Pinpoint the cell where the given text exists, returning its (X, Y) midpoint coordinate. 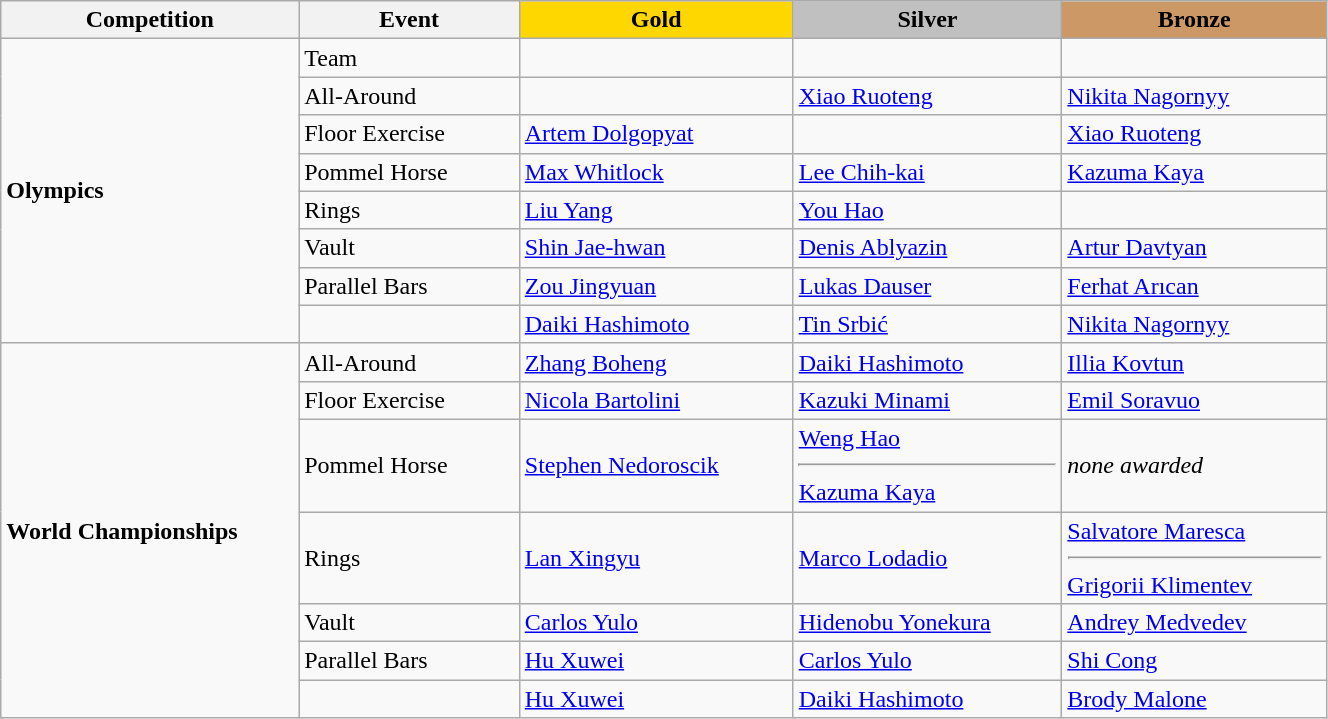
Competition (150, 20)
Artem Dolgopyat (656, 134)
Hidenobu Yonekura (928, 623)
Kazuma Kaya (1194, 172)
You Hao (928, 210)
Denis Ablyazin (928, 248)
Liu Yang (656, 210)
World Championships (150, 530)
Max Whitlock (656, 172)
Andrey Medvedev (1194, 623)
Emil Soravuo (1194, 400)
Nicola Bartolini (656, 400)
Bronze (1194, 20)
Ferhat Arıcan (1194, 286)
Illia Kovtun (1194, 362)
Stephen Nedoroscik (656, 465)
Kazuki Minami (928, 400)
Zou Jingyuan (656, 286)
Salvatore Maresca Grigorii Klimentev (1194, 558)
Silver (928, 20)
Event (410, 20)
Zhang Boheng (656, 362)
Lukas Dauser (928, 286)
Lee Chih-kai (928, 172)
Team (410, 58)
Marco Lodadio (928, 558)
Tin Srbić (928, 324)
Artur Davtyan (1194, 248)
none awarded (1194, 465)
Olympics (150, 191)
Lan Xingyu (656, 558)
Gold (656, 20)
Weng Hao Kazuma Kaya (928, 465)
Shi Cong (1194, 661)
Brody Malone (1194, 699)
Shin Jae-hwan (656, 248)
